Scan for the cell matching the given text and deliver its [x, y] coordinate at center. 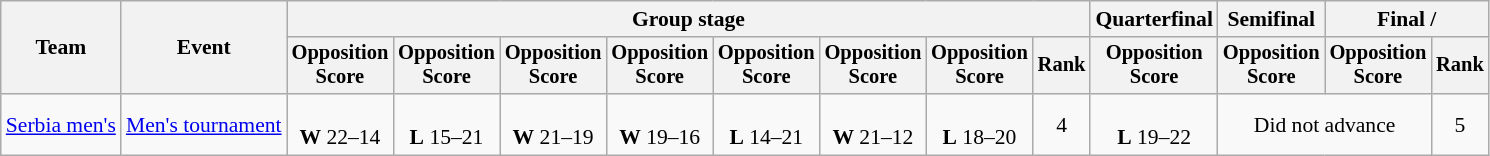
Men's tournament [204, 124]
Quarterfinal [1154, 19]
Group stage [689, 19]
L 19–22 [1154, 124]
L 18–20 [980, 124]
W 21–12 [874, 124]
Did not advance [1324, 124]
Serbia men's [61, 124]
W 22–14 [340, 124]
Team [61, 48]
5 [1460, 124]
Semifinal [1272, 19]
L 15–21 [446, 124]
W 19–16 [660, 124]
L 14–21 [766, 124]
4 [1062, 124]
Final / [1407, 19]
W 21–19 [554, 124]
Event [204, 48]
